Detect which cell encompasses the target text, then output its [X, Y] center coordinate. 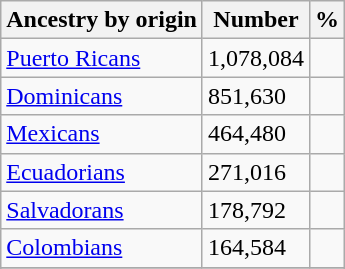
Ecuadorians [102, 172]
Number [256, 20]
464,480 [256, 134]
Dominicans [102, 96]
1,078,084 [256, 58]
851,630 [256, 96]
Ancestry by origin [102, 20]
% [328, 20]
Salvadorans [102, 210]
Puerto Ricans [102, 58]
Colombians [102, 248]
178,792 [256, 210]
Mexicans [102, 134]
164,584 [256, 248]
271,016 [256, 172]
